Output the (x, y) coordinate of the center of the cell containing the given text.  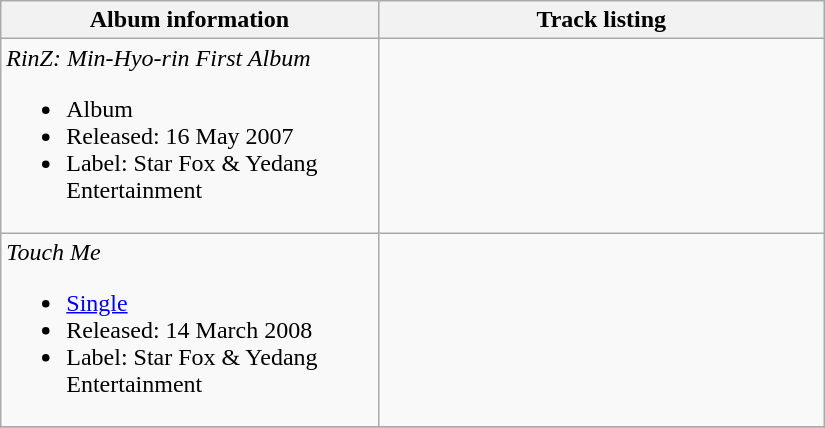
Album information (190, 20)
RinZ: Min-Hyo-rin First AlbumAlbumReleased: 16 May 2007Label: Star Fox & Yedang Entertainment (190, 136)
Track listing (601, 20)
Touch MeSingleReleased: 14 March 2008Label: Star Fox & Yedang Entertainment (190, 330)
